Return [X, Y] of the center of cell containing provided text 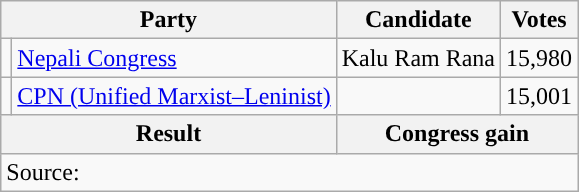
Party [168, 20]
15,001 [540, 96]
Candidate [418, 20]
Kalu Ram Rana [418, 58]
Votes [540, 20]
Source: [290, 172]
Nepali Congress [174, 58]
15,980 [540, 58]
Congress gain [456, 134]
Result [168, 134]
CPN (Unified Marxist–Leninist) [174, 96]
